Provide the [x, y] coordinate of the cell's center where the given text is located.  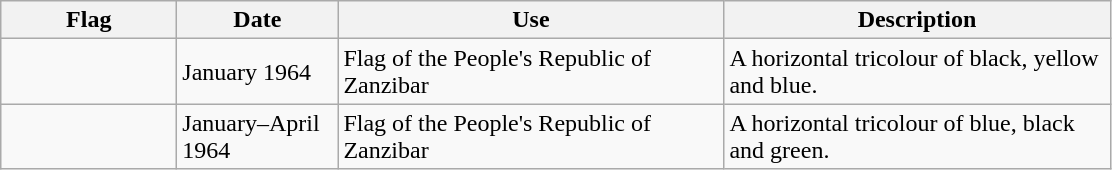
January 1964 [258, 72]
A horizontal tricolour of black, yellow and blue. [917, 72]
Date [258, 20]
Use [531, 20]
A horizontal tricolour of blue, black and green. [917, 136]
January–April 1964 [258, 136]
Flag [89, 20]
Description [917, 20]
